Detect which cell encompasses the target text, then output its (x, y) center coordinate. 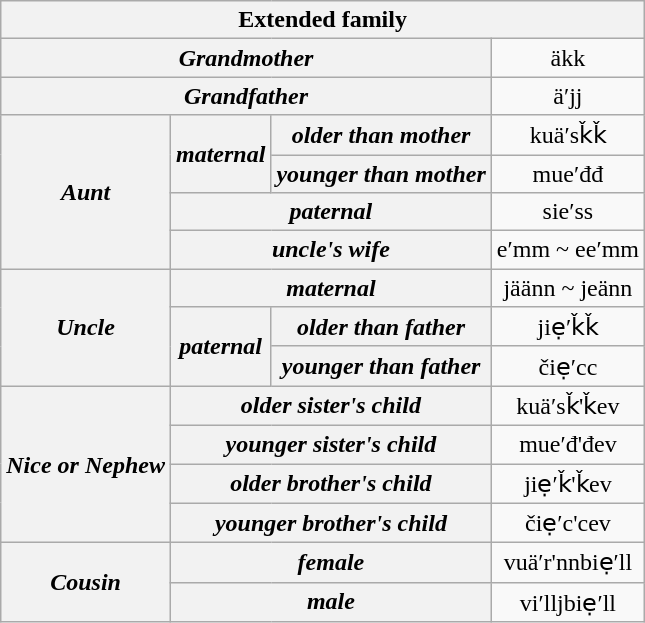
younger than father (381, 366)
younger brother's child (330, 523)
äkk (568, 58)
vuä′r'nnbiẹ′ll (568, 563)
Nice or Nephew (86, 464)
čiẹ′c'cev (568, 523)
kuä′sǩǩ (568, 135)
older than father (381, 327)
uncle's wife (330, 250)
older than mother (381, 135)
male (330, 602)
e′mm ~ ee′mm (568, 250)
Grandmother (246, 58)
older sister's child (330, 406)
Cousin (86, 582)
čiẹ′cc (568, 366)
Grandfather (246, 96)
female (330, 563)
younger sister's child (330, 444)
mue′đđ (568, 173)
jiẹ′ǩǩ (568, 327)
Uncle (86, 328)
kuä′sǩ'ǩev (568, 406)
ä′jj (568, 96)
Aunt (86, 192)
younger than mother (381, 173)
mue′đ'đev (568, 444)
vi′lljbiẹ′ll (568, 602)
jäänn ~ jeänn (568, 288)
Extended family (323, 20)
older brother's child (330, 484)
sie′ss (568, 212)
jiẹ′ǩ'ǩev (568, 484)
